Provide the [x, y] coordinate of the cell's center where the given text is located.  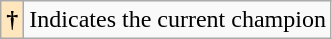
† [12, 20]
Indicates the current champion [178, 20]
